Identify which cell holds the provided text, then report its (x, y) central coordinate. 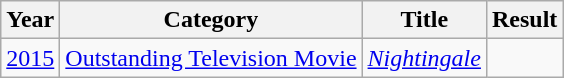
Outstanding Television Movie (211, 58)
2015 (30, 58)
Nightingale (424, 58)
Category (211, 20)
Title (424, 20)
Result (524, 20)
Year (30, 20)
